Determine the (x, y) coordinate at the center of the cell enclosing the given text.  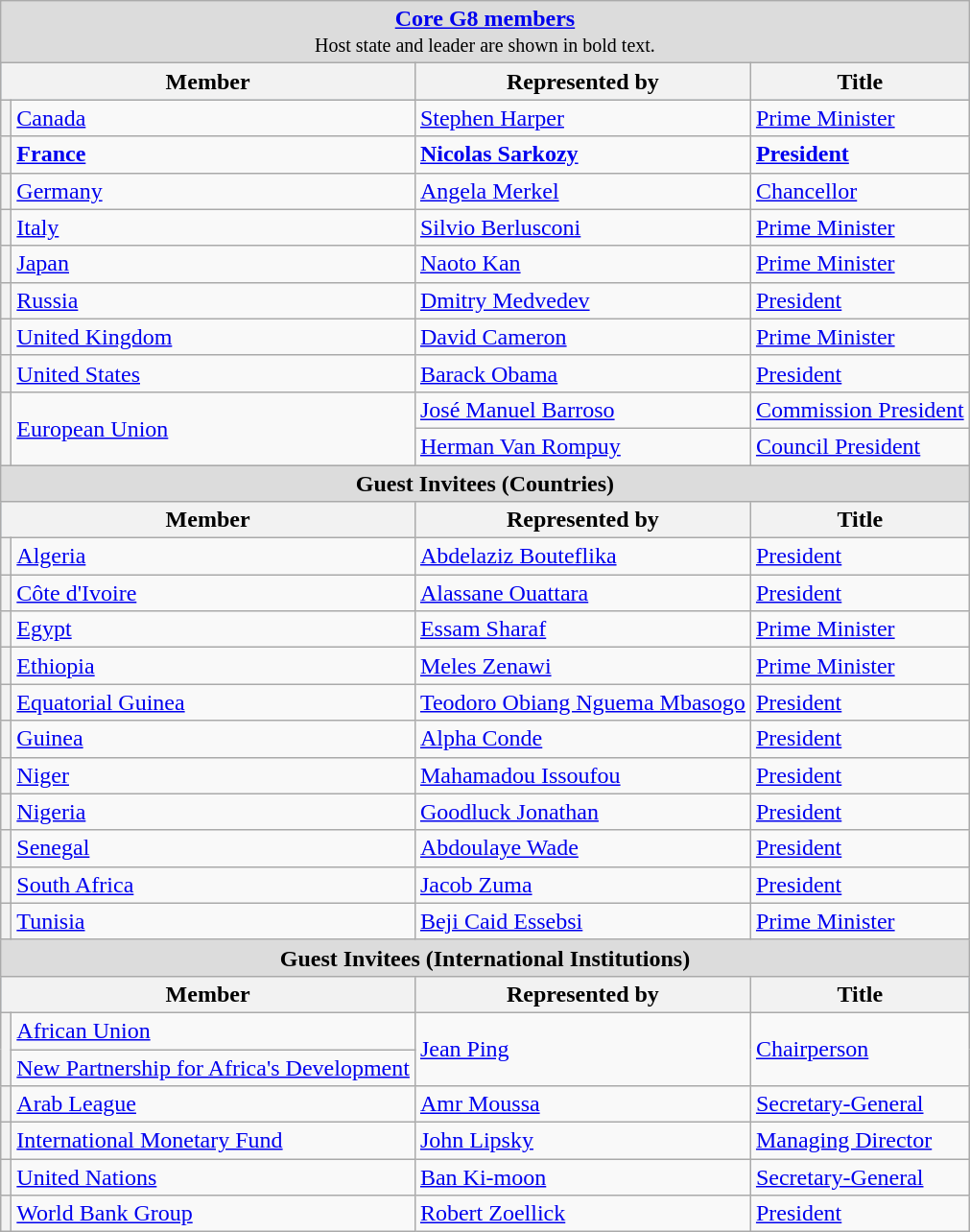
World Bank Group (213, 1214)
Equatorial Guinea (213, 702)
Nicolas Sarkozy (582, 154)
Stephen Harper (582, 118)
José Manuel Barroso (582, 410)
Herman Van Rompuy (582, 446)
Chairperson (860, 1049)
Meles Zenawi (582, 666)
Chancellor (860, 191)
Tunisia (213, 921)
Teodoro Obiang Nguema Mbasogo (582, 702)
Nigeria (213, 812)
Côte d'Ivoire (213, 593)
Alassane Ouattara (582, 593)
Japan (213, 264)
Alpha Conde (582, 739)
Algeria (213, 557)
Barack Obama (582, 373)
European Union (213, 428)
Beji Caid Essebsi (582, 921)
International Monetary Fund (213, 1141)
France (213, 154)
Ethiopia (213, 666)
Russia (213, 300)
New Partnership for Africa's Development (213, 1068)
Commission President (860, 410)
Council President (860, 446)
African Union (213, 1031)
Guest Invitees (International Institutions) (485, 958)
Angela Merkel (582, 191)
David Cameron (582, 337)
Abdelaziz Bouteflika (582, 557)
Arab League (213, 1104)
Robert Zoellick (582, 1214)
Abdoulaye Wade (582, 848)
United States (213, 373)
Jacob Zuma (582, 885)
United Nations (213, 1177)
Goodluck Jonathan (582, 812)
Guinea (213, 739)
Dmitry Medvedev (582, 300)
Silvio Berlusconi (582, 227)
Mahamadou Issoufou (582, 775)
United Kingdom (213, 337)
Essam Sharaf (582, 629)
Amr Moussa (582, 1104)
Egypt (213, 629)
Niger (213, 775)
John Lipsky (582, 1141)
South Africa (213, 885)
Naoto Kan (582, 264)
Managing Director (860, 1141)
Italy (213, 227)
Core G8 membersHost state and leader are shown in bold text. (485, 33)
Canada (213, 118)
Germany (213, 191)
Senegal (213, 848)
Guest Invitees (Countries) (485, 483)
Jean Ping (582, 1049)
Ban Ki-moon (582, 1177)
